Output the (x, y) coordinate of the center of the cell containing the given text.  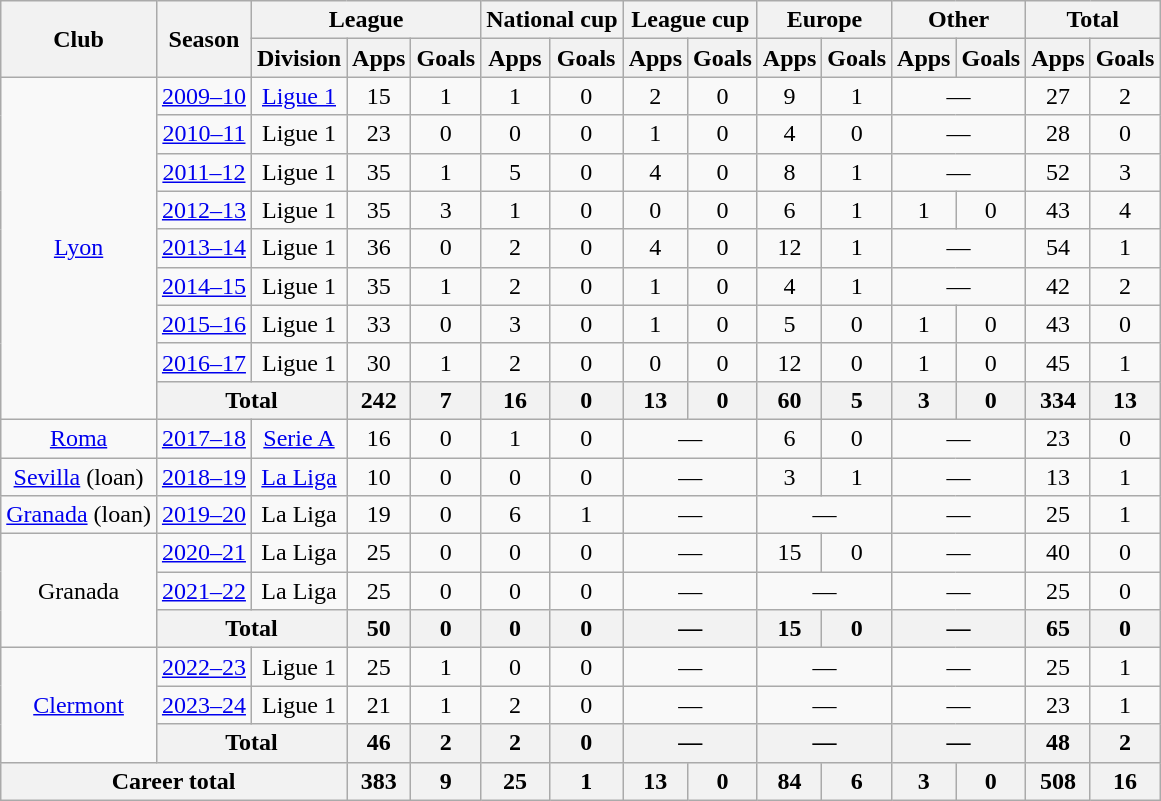
19 (379, 515)
2009–10 (204, 96)
60 (789, 400)
Roma (79, 438)
10 (379, 477)
2012–13 (204, 210)
League cup (690, 20)
48 (1058, 743)
2014–15 (204, 286)
40 (1058, 553)
Granada (loan) (79, 515)
383 (379, 781)
54 (1058, 248)
2023–24 (204, 705)
52 (1058, 172)
36 (379, 248)
2021–22 (204, 591)
Season (204, 39)
Lyon (79, 248)
Other (959, 20)
League (366, 20)
Club (79, 39)
45 (1058, 362)
508 (1058, 781)
7 (446, 400)
2010–11 (204, 134)
33 (379, 324)
8 (789, 172)
Division (298, 58)
2016–17 (204, 362)
65 (1058, 629)
2022–23 (204, 667)
334 (1058, 400)
242 (379, 400)
Europe (824, 20)
27 (1058, 96)
46 (379, 743)
2013–14 (204, 248)
Clermont (79, 705)
Serie A (298, 438)
Career total (174, 781)
2020–21 (204, 553)
50 (379, 629)
Granada (79, 591)
National cup (552, 20)
21 (379, 705)
42 (1058, 286)
30 (379, 362)
Sevilla (loan) (79, 477)
2011–12 (204, 172)
2015–16 (204, 324)
28 (1058, 134)
84 (789, 781)
2019–20 (204, 515)
2018–19 (204, 477)
2017–18 (204, 438)
